Find where the given text appears and provide that cell's center as (x, y) coordinate. 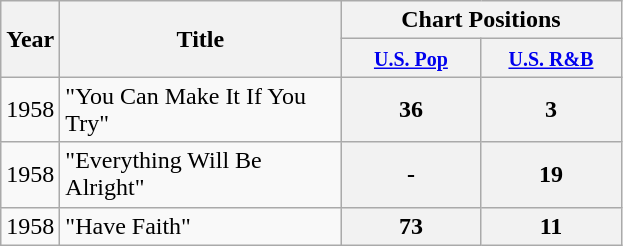
"Everything Will Be Alright" (200, 174)
73 (411, 226)
3 (551, 110)
19 (551, 174)
"You Can Make It If You Try" (200, 110)
"Have Faith" (200, 226)
Chart Positions (481, 20)
Title (200, 39)
- (411, 174)
11 (551, 226)
Year (30, 39)
36 (411, 110)
U.S. Pop (411, 58)
U.S. R&B (551, 58)
